Return the (X, Y) coordinate for the center point of the cell that contains the specified text.  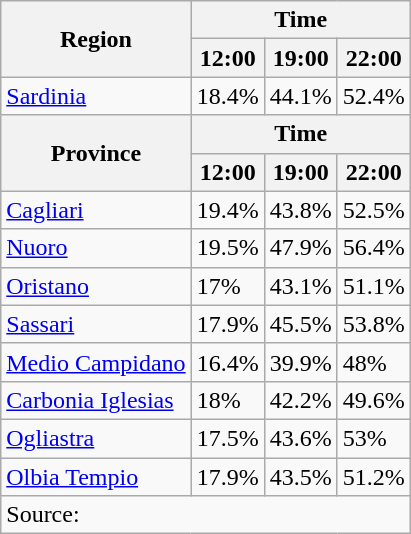
44.1% (300, 96)
43.1% (300, 286)
43.5% (300, 477)
51.2% (374, 477)
45.5% (300, 324)
48% (374, 362)
42.2% (300, 400)
43.8% (300, 210)
17.5% (228, 438)
47.9% (300, 248)
Province (96, 153)
53.8% (374, 324)
18% (228, 400)
52.5% (374, 210)
Ogliastra (96, 438)
43.6% (300, 438)
17% (228, 286)
39.9% (300, 362)
Medio Campidano (96, 362)
16.4% (228, 362)
18.4% (228, 96)
Carbonia Iglesias (96, 400)
Sassari (96, 324)
19.4% (228, 210)
49.6% (374, 400)
Nuoro (96, 248)
19.5% (228, 248)
56.4% (374, 248)
53% (374, 438)
52.4% (374, 96)
Region (96, 39)
Olbia Tempio (96, 477)
51.1% (374, 286)
Source: (206, 515)
Cagliari (96, 210)
Sardinia (96, 96)
Oristano (96, 286)
